From the cell containing the given text, extract its center point as (x, y) coordinate. 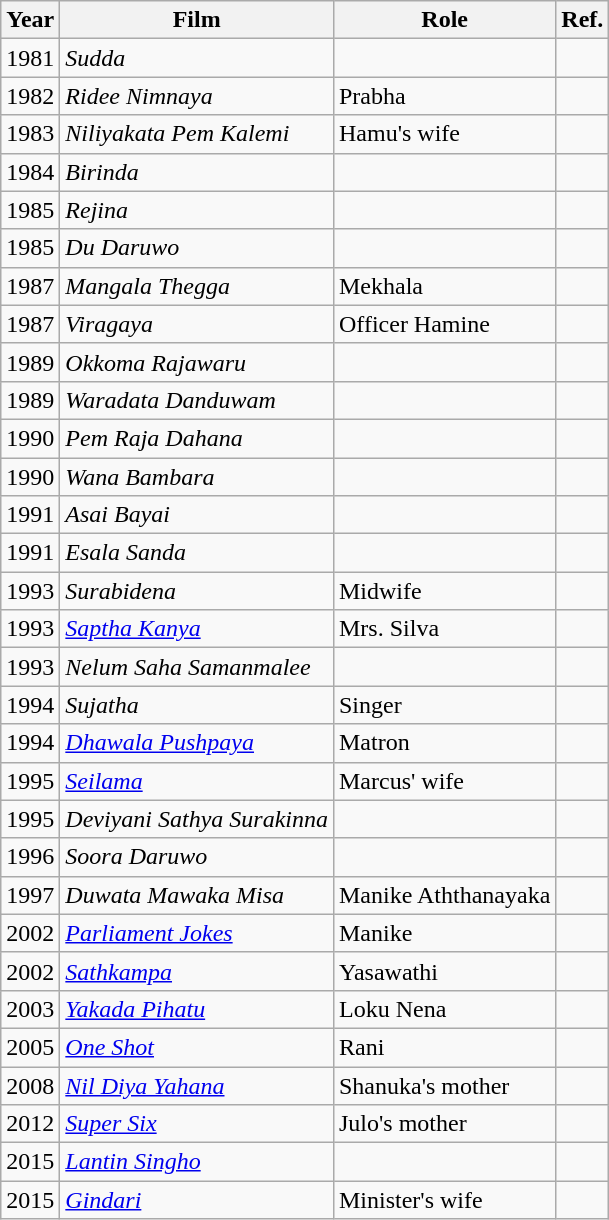
1984 (30, 172)
Rani (444, 1047)
1983 (30, 134)
Waradata Danduwam (197, 400)
Nelum Saha Samanmalee (197, 667)
Sudda (197, 58)
Hamu's wife (444, 134)
Film (197, 20)
Mekhala (444, 286)
One Shot (197, 1047)
Prabha (444, 96)
Shanuka's mother (444, 1085)
Mrs. Silva (444, 629)
Mangala Thegga (197, 286)
Yasawathi (444, 971)
Manike Aththanayaka (444, 895)
Marcus' wife (444, 781)
2005 (30, 1047)
Minister's wife (444, 1200)
1997 (30, 895)
Sujatha (197, 705)
Wana Bambara (197, 477)
Niliyakata Pem Kalemi (197, 134)
Super Six (197, 1124)
Soora Daruwo (197, 857)
Esala Sanda (197, 553)
1982 (30, 96)
Gindari (197, 1200)
Deviyani Sathya Surakinna (197, 819)
1996 (30, 857)
Du Daruwo (197, 248)
Matron (444, 743)
Dhawala Pushpaya (197, 743)
Manike (444, 933)
Viragaya (197, 324)
Rejina (197, 210)
Midwife (444, 591)
Birinda (197, 172)
Seilama (197, 781)
Pem Raja Dahana (197, 438)
Lantin Singho (197, 1162)
2012 (30, 1124)
Saptha Kanya (197, 629)
Year (30, 20)
Singer (444, 705)
Asai Bayai (197, 515)
Yakada Pihatu (197, 1009)
Sathkampa (197, 971)
Parliament Jokes (197, 933)
Duwata Mawaka Misa (197, 895)
Julo's mother (444, 1124)
Surabidena (197, 591)
1981 (30, 58)
Ref. (582, 20)
2003 (30, 1009)
Ridee Nimnaya (197, 96)
Nil Diya Yahana (197, 1085)
Okkoma Rajawaru (197, 362)
Officer Hamine (444, 324)
Loku Nena (444, 1009)
Role (444, 20)
2008 (30, 1085)
